Search for the cell housing the specified text and yield its (x, y) center coordinate. 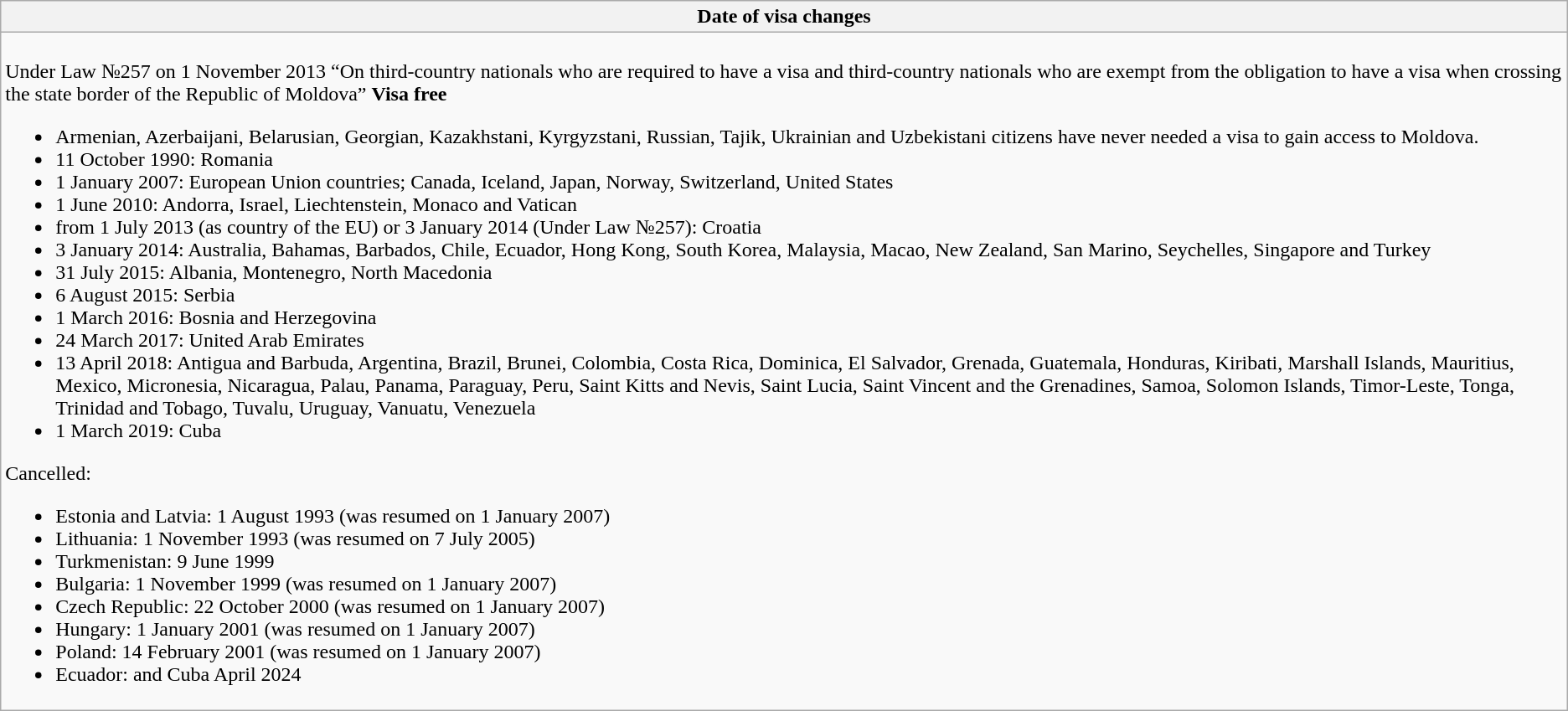
Date of visa changes (784, 17)
